Identify which cell holds the provided text, then report its [X, Y] central coordinate. 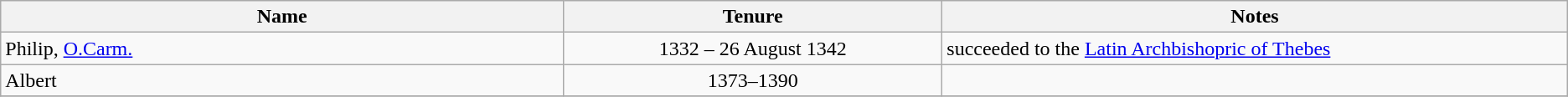
1332 – 26 August 1342 [753, 48]
Tenure [753, 17]
succeeded to the Latin Archbishopric of Thebes [1255, 48]
Philip, O.Carm. [282, 48]
Name [282, 17]
Notes [1255, 17]
Albert [282, 80]
1373–1390 [753, 80]
